Provide the (X, Y) coordinate of the cell's center where the given text is located.  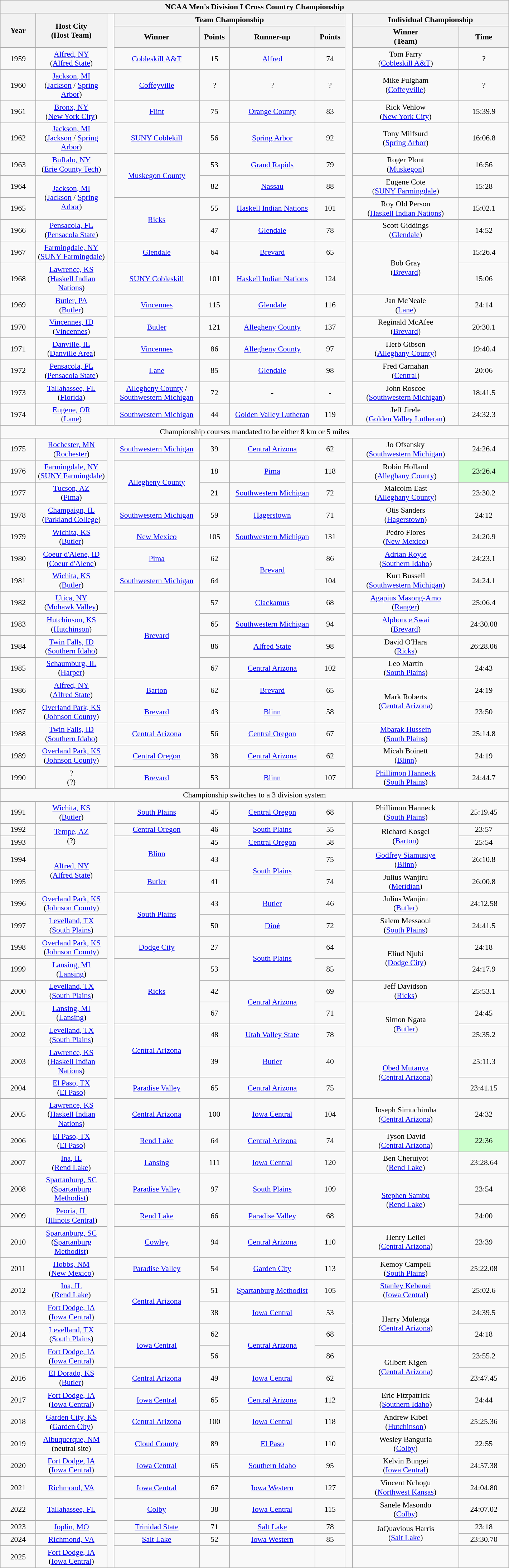
Year (18, 31)
1993 (18, 843)
23:18 (484, 1527)
Peoria, IL(Illinois Central) (72, 1216)
Kurt Bussell(Southwestern Michigan) (406, 580)
Tallahassee, FL (72, 1510)
1986 (18, 690)
SUNY Coblekill (156, 138)
Tempe, AZ(?) (72, 836)
Vincennes, ID(Vincennes) (72, 327)
41 (215, 882)
Coffeyville (156, 85)
Jeff Davidson(Ricks) (406, 991)
82 (215, 186)
2000 (18, 991)
Utica, NY(Mohawk Valley) (72, 603)
24:43 (484, 668)
Scott Giddings(Glendale) (406, 230)
Salem Messaoui(South Plains) (406, 926)
16:06.8 (484, 138)
24:39.5 (484, 1313)
1980 (18, 559)
Jo Ofsansky(Southwestern Michigan) (406, 449)
Lansing (156, 1163)
Albuquerque, NM(neutral site) (72, 1444)
48 (215, 1035)
NCAA Men's Division I Cross Country Championship (254, 7)
Tom Farry(Cobleskill A&T) (406, 59)
Hagerstown (272, 515)
26:00.8 (484, 882)
Championship switches to a 3 division system (254, 795)
Eric Fitzpatrick(Southern Idaho) (406, 1400)
Pedro Flores(New Mexico) (406, 537)
14:52 (484, 230)
Winner(Team) (406, 37)
Utah Valley State (272, 1035)
1996 (18, 903)
23:41.15 (484, 1088)
Cowley (156, 1242)
1960 (18, 85)
21 (215, 493)
2002 (18, 1035)
1962 (18, 138)
15:06 (484, 279)
2025 (18, 1557)
1997 (18, 926)
2023 (18, 1527)
1999 (18, 969)
Bob Gray(Brevard) (406, 268)
131 (330, 537)
15:28 (484, 186)
24:32.3 (484, 415)
Eugene, OR(Lane) (72, 415)
18 (215, 471)
1973 (18, 393)
1966 (18, 230)
2022 (18, 1510)
24:17.9 (484, 969)
Southern Idaho (272, 1466)
23:30.70 (484, 1540)
Muskegon County (156, 176)
2017 (18, 1400)
Sanele Masondo(Colby) (406, 1510)
Vincent Nchogu(Northwest Kansas) (406, 1487)
2024 (18, 1540)
22:55 (484, 1444)
1987 (18, 712)
Grand Rapids (272, 165)
Cloud County (156, 1444)
24:04.80 (484, 1487)
1978 (18, 515)
95 (330, 1466)
40 (330, 1062)
59 (215, 515)
2020 (18, 1466)
Runner-up (272, 37)
Reginald McAfee(Brevard) (406, 327)
2012 (18, 1290)
Buffalo, NY(Erie County Tech) (72, 165)
52 (215, 1540)
24:57.38 (484, 1466)
23:47.45 (484, 1378)
2013 (18, 1313)
New Mexico (156, 537)
18:41.5 (484, 393)
1972 (18, 371)
Butler, PA(Butler) (72, 305)
Andrew Kibet(Hutchinson) (406, 1422)
Team Championship (229, 20)
83 (330, 112)
24:00 (484, 1216)
24:12 (484, 515)
Eliud Njubi(Dodge City) (406, 958)
69 (330, 991)
2009 (18, 1216)
24:32 (484, 1115)
1967 (18, 252)
Julius Wanjiru(Meridian) (406, 882)
Kelvin Bungei(Iowa Central) (406, 1466)
23:57 (484, 830)
1969 (18, 305)
23:54 (484, 1189)
Alphonce Swai(Brevard) (406, 625)
23:55.2 (484, 1356)
Otis Sanders(Hagerstown) (406, 515)
Danville, IL(Danville Area) (72, 349)
Adrian Royle(Southern Idaho) (406, 559)
John Roscoe(Southwestern Michigan) (406, 393)
Roger Plont(Muskegon) (406, 165)
Bronx, NY(New York City) (72, 112)
2003 (18, 1062)
2010 (18, 1242)
2007 (18, 1163)
111 (215, 1163)
137 (330, 327)
1984 (18, 646)
27 (215, 947)
Winner (156, 37)
112 (330, 1400)
?(?) (72, 778)
24:12.58 (484, 903)
25:54 (484, 843)
Jeff Jirele(Golden Valley Lutheran) (406, 415)
25:02.6 (484, 1290)
89 (215, 1444)
2014 (18, 1334)
19:40.4 (484, 349)
Eugene Cote(SUNY Farmingdale) (406, 186)
Jan McNeale(Lane) (406, 305)
Flint (156, 112)
24:41.5 (484, 926)
119 (330, 415)
El Paso (272, 1444)
2006 (18, 1141)
121 (215, 327)
124 (330, 279)
Herb Gibson(Alleghany County) (406, 349)
1976 (18, 471)
1992 (18, 830)
25:53.1 (484, 991)
24:23.1 (484, 559)
22:36 (484, 1141)
1961 (18, 112)
2018 (18, 1422)
Roy Old Person(Haskell Indian Nations) (406, 208)
1985 (18, 668)
1979 (18, 537)
Championship courses mandated to be either 8 km or 5 miles (254, 432)
Schaumburg, IL(Harper) (72, 668)
42 (215, 991)
1990 (18, 778)
1970 (18, 327)
Cobleskill A&T (156, 59)
Joplin, MO (72, 1527)
1998 (18, 947)
El Dorado, KS(Butler) (72, 1378)
24:44.7 (484, 778)
50 (215, 926)
2021 (18, 1487)
23:50 (484, 712)
25:11.3 (484, 1062)
Mark Roberts(Central Arizona) (406, 701)
Leo Martin(South Plains) (406, 668)
2005 (18, 1115)
23:26.4 (484, 471)
Allegheny County / Southwestern Michigan (156, 393)
1991 (18, 812)
23:39 (484, 1242)
2004 (18, 1088)
Alfred (272, 59)
26:10.8 (484, 860)
20:06 (484, 371)
24:30.08 (484, 625)
88 (330, 186)
2015 (18, 1356)
Joseph Simuchimba(Central Arizona) (406, 1115)
Gilbert Kigen(Central Arizona) (406, 1367)
2008 (18, 1189)
Hutchinson, KS(Hutchinson) (72, 625)
Malcolm East(Alleghany County) (406, 493)
Stephen Sambu(Rend Lake) (406, 1200)
Spring Arbor (272, 138)
Dodge City (156, 947)
102 (330, 668)
92 (330, 138)
79 (330, 165)
1981 (18, 580)
25:22.08 (484, 1269)
2016 (18, 1378)
Julius Wanjiru(Butler) (406, 903)
Tony Milfsurd(Spring Arbor) (406, 138)
24:20.9 (484, 537)
25:19.45 (484, 812)
1982 (18, 603)
Micah Boinett(Blinn) (406, 756)
1968 (18, 279)
Tallahassee, FL(Florida) (72, 393)
Obed Mutanya(Central Arizona) (406, 1073)
Rick Vehlow(New York City) (406, 112)
1965 (18, 208)
Mbarak Hussein(South Plains) (406, 734)
24:45 (484, 1013)
1988 (18, 734)
Alfred State (272, 646)
54 (215, 1269)
15:39.9 (484, 112)
120 (330, 1163)
Nassau (272, 186)
Champaign, IL(Parkland College) (72, 515)
57 (215, 603)
Wesley Banguria(Colby) (406, 1444)
Time (484, 37)
SUNY Cobleskill (156, 279)
1974 (18, 415)
16:56 (484, 165)
Garden City (272, 1269)
25:06.4 (484, 603)
Ben Cheruiyot(Rend Lake) (406, 1163)
Diné (272, 926)
2011 (18, 1269)
Tucson, AZ(Pima) (72, 493)
Rochester, MN(Rochester) (72, 449)
Barton (156, 690)
15 (215, 59)
1995 (18, 882)
24:44 (484, 1400)
Tyson David(Central Arizona) (406, 1141)
Host City(Host Team) (72, 31)
24:07.02 (484, 1510)
47 (215, 230)
Lane (156, 371)
113 (330, 1269)
24:14 (484, 305)
David O'Hara(Ricks) (406, 646)
1963 (18, 165)
Colby (156, 1510)
23:30.2 (484, 493)
25:35.2 (484, 1035)
Coeur d'Alene, ID(Coeur d'Alene) (72, 559)
Orange County (272, 112)
51 (215, 1290)
Agapius Masong-Amo(Ranger) (406, 603)
24:24.1 (484, 580)
25:25.36 (484, 1422)
1983 (18, 625)
Hobbs, NM(New Mexico) (72, 1269)
15:26.4 (484, 252)
Harry Mulenga(Central Arizona) (406, 1323)
1975 (18, 449)
107 (330, 778)
44 (215, 415)
Trinidad State (156, 1527)
127 (330, 1487)
Kemoy Campell(South Plains) (406, 1269)
1959 (18, 59)
15:02.1 (484, 208)
1994 (18, 860)
49 (215, 1378)
Individual Championship (430, 20)
2019 (18, 1444)
25:14.8 (484, 734)
Robin Holland(Alleghany County) (406, 471)
Clackamus (272, 603)
Garden City, KS(Garden City) (72, 1422)
20:30.1 (484, 327)
Mike Fulgham(Coffeyville) (406, 85)
Godfrey Siamusiye(Blinn) (406, 860)
JaQuavious Harris(Salt Lake) (406, 1533)
24:26.4 (484, 449)
Spartanburg Methodist (272, 1290)
Simon Ngata(Butler) (406, 1024)
Henry Leilei(Central Arizona) (406, 1242)
66 (215, 1216)
Richard Kosgei(Barton) (406, 836)
Fred Carnahan(Central) (406, 371)
1989 (18, 756)
1971 (18, 349)
2001 (18, 1013)
1977 (18, 493)
26:28.06 (484, 646)
109 (330, 1189)
116 (330, 305)
Golden Valley Lutheran (272, 415)
Stanley Kebenei(Iowa Central) (406, 1290)
1964 (18, 186)
23:28.64 (484, 1163)
